Search for the cell housing the specified text and yield its (X, Y) center coordinate. 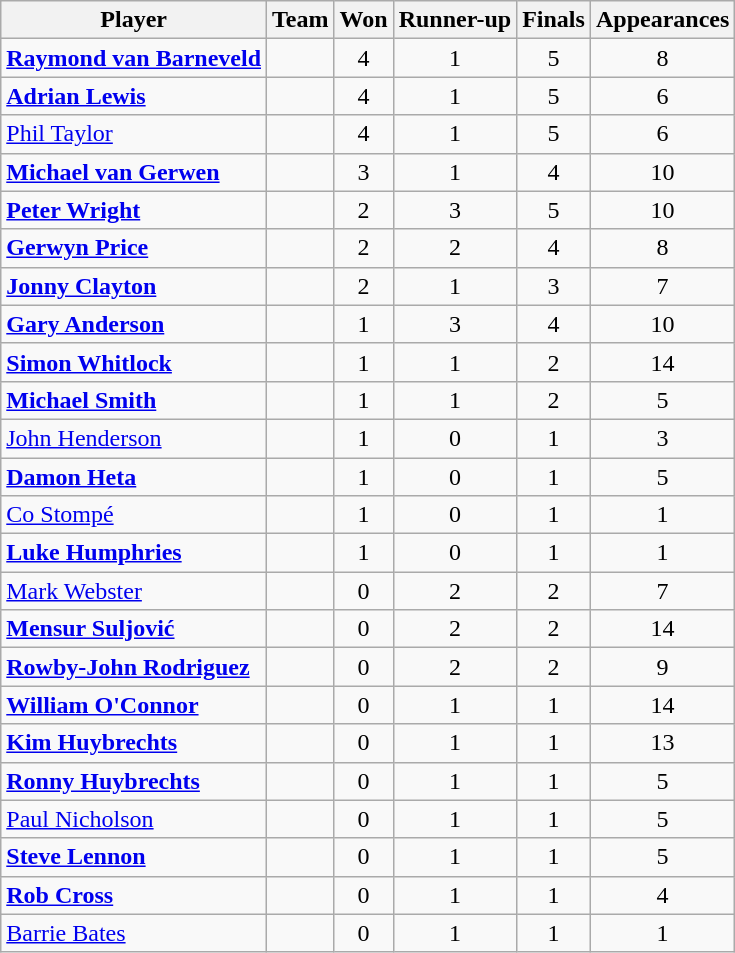
Barrie Bates (134, 933)
Steve Lennon (134, 857)
13 (662, 743)
Player (134, 20)
9 (662, 667)
Appearances (662, 20)
Rob Cross (134, 895)
Gary Anderson (134, 324)
Damon Heta (134, 477)
Mark Webster (134, 591)
Kim Huybrechts (134, 743)
Runner-up (455, 20)
Ronny Huybrechts (134, 781)
Jonny Clayton (134, 286)
Gerwyn Price (134, 248)
Finals (554, 20)
Team (301, 20)
Luke Humphries (134, 553)
Adrian Lewis (134, 96)
Simon Whitlock (134, 362)
Rowby-John Rodriguez (134, 667)
Paul Nicholson (134, 819)
Co Stompé (134, 515)
Michael van Gerwen (134, 172)
Phil Taylor (134, 134)
Raymond van Barneveld (134, 58)
John Henderson (134, 438)
Won (364, 20)
Mensur Suljović (134, 629)
Peter Wright (134, 210)
Michael Smith (134, 400)
William O'Connor (134, 705)
